Capture the cell that displays the provided text and extract its [X, Y] central coordinate. 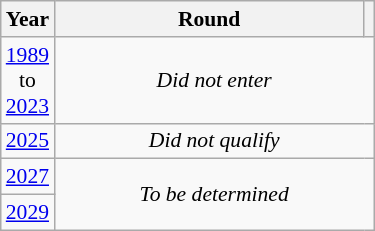
Did not enter [214, 80]
1989to2023 [28, 80]
2027 [28, 177]
Year [28, 19]
2025 [28, 141]
2029 [28, 213]
Did not qualify [214, 141]
To be determined [214, 194]
Round [209, 19]
